Return the [X, Y] coordinate for the center point of the cell that contains the specified text.  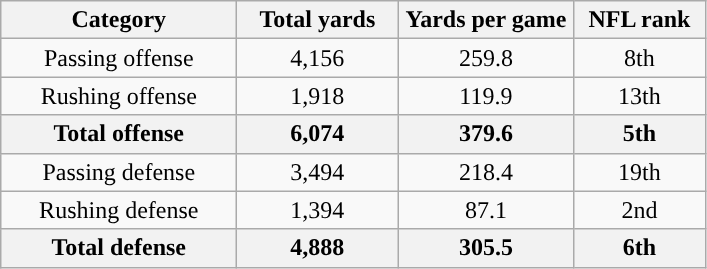
1,918 [318, 96]
Passing defense [119, 172]
8th [640, 58]
2nd [640, 210]
13th [640, 96]
Rushing offense [119, 96]
218.4 [486, 172]
6th [640, 248]
6,074 [318, 134]
4,156 [318, 58]
Passing offense [119, 58]
Total offense [119, 134]
19th [640, 172]
Category [119, 20]
305.5 [486, 248]
Rushing defense [119, 210]
5th [640, 134]
119.9 [486, 96]
1,394 [318, 210]
379.6 [486, 134]
Yards per game [486, 20]
87.1 [486, 210]
3,494 [318, 172]
NFL rank [640, 20]
259.8 [486, 58]
Total defense [119, 248]
4,888 [318, 248]
Total yards [318, 20]
